Scan for the cell matching the given text and deliver its (x, y) coordinate at center. 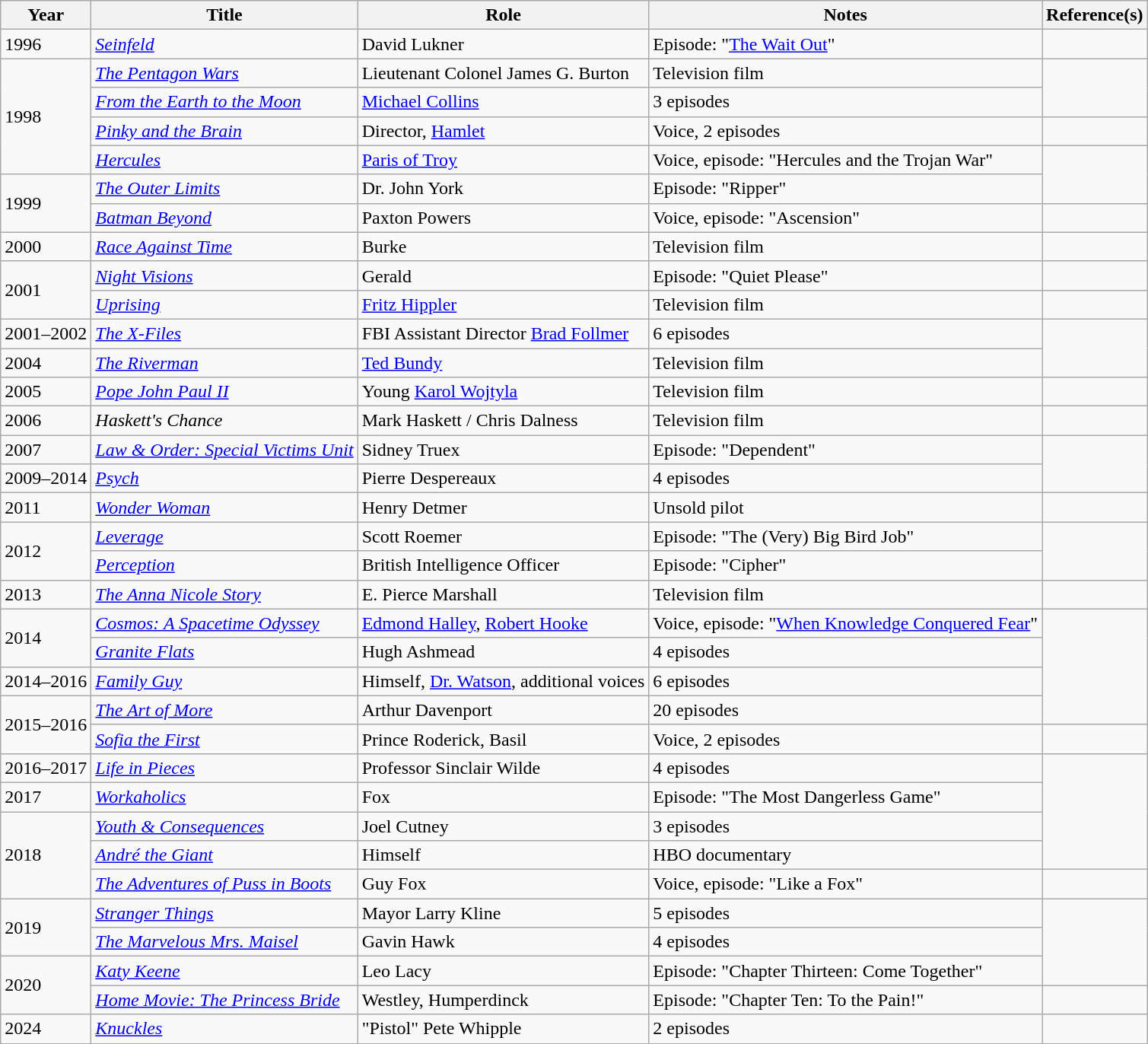
Wonder Woman (224, 508)
Uprising (224, 304)
Role (504, 15)
Notes (846, 15)
1999 (46, 203)
20 episodes (846, 710)
2019 (46, 928)
2000 (46, 247)
Burke (504, 247)
Himself (504, 855)
Youth & Consequences (224, 826)
2011 (46, 508)
Himself, Dr. Watson, additional voices (504, 681)
Episode: "Quiet Please" (846, 275)
Lieutenant Colonel James G. Burton (504, 73)
Paxton Powers (504, 218)
Night Visions (224, 275)
From the Earth to the Moon (224, 102)
The Outer Limits (224, 189)
Joel Cutney (504, 826)
1996 (46, 44)
Cosmos: A Spacetime Odyssey (224, 623)
Michael Collins (504, 102)
Hugh Ashmead (504, 652)
Unsold pilot (846, 508)
2009–2014 (46, 479)
HBO documentary (846, 855)
Pope John Paul II (224, 392)
1998 (46, 116)
Henry Detmer (504, 508)
Young Karol Wojtyla (504, 392)
Voice, episode: "Hercules and the Trojan War" (846, 160)
Home Movie: The Princess Bride (224, 1000)
2001 (46, 290)
Sofia the First (224, 739)
Psych (224, 479)
2005 (46, 392)
2016–2017 (46, 768)
2007 (46, 450)
The Pentagon Wars (224, 73)
Episode: "Ripper" (846, 189)
Voice, episode: "Like a Fox" (846, 884)
Seinfeld (224, 44)
2017 (46, 797)
Hercules (224, 160)
Batman Beyond (224, 218)
"Pistol" Pete Whipple (504, 1029)
2014–2016 (46, 681)
2020 (46, 985)
2 episodes (846, 1029)
Fox (504, 797)
Westley, Humperdinck (504, 1000)
Guy Fox (504, 884)
Haskett's Chance (224, 421)
Arthur Davenport (504, 710)
The X-Files (224, 333)
Granite Flats (224, 652)
Life in Pieces (224, 768)
2015–2016 (46, 724)
Mark Haskett / Chris Dalness (504, 421)
Voice, episode: "Ascension" (846, 218)
The Art of More (224, 710)
2024 (46, 1029)
E. Pierce Marshall (504, 594)
Episode: "Cipher" (846, 565)
Pierre Despereaux (504, 479)
British Intelligence Officer (504, 565)
Pinky and the Brain (224, 131)
Knuckles (224, 1029)
Mayor Larry Kline (504, 913)
2013 (46, 594)
Episode: "Chapter Ten: To the Pain!" (846, 1000)
The Anna Nicole Story (224, 594)
The Marvelous Mrs. Maisel (224, 942)
2006 (46, 421)
Prince Roderick, Basil (504, 739)
2001–2002 (46, 333)
2014 (46, 638)
Dr. John York (504, 189)
Episode: "Dependent" (846, 450)
Gavin Hawk (504, 942)
Paris of Troy (504, 160)
Episode: "Chapter Thirteen: Come Together" (846, 971)
Workaholics (224, 797)
Katy Keene (224, 971)
Year (46, 15)
Episode: "The (Very) Big Bird Job" (846, 536)
FBI Assistant Director Brad Follmer (504, 333)
Leverage (224, 536)
Perception (224, 565)
Professor Sinclair Wilde (504, 768)
Fritz Hippler (504, 304)
Episode: "The Wait Out" (846, 44)
Episode: "The Most Dangerless Game" (846, 797)
The Adventures of Puss in Boots (224, 884)
2018 (46, 855)
Ted Bundy (504, 363)
Family Guy (224, 681)
5 episodes (846, 913)
Law & Order: Special Victims Unit (224, 450)
2012 (46, 551)
Edmond Halley, Robert Hooke (504, 623)
David Lukner (504, 44)
Director, Hamlet (504, 131)
2004 (46, 363)
Voice, episode: "When Knowledge Conquered Fear" (846, 623)
Leo Lacy (504, 971)
Reference(s) (1096, 15)
Sidney Truex (504, 450)
Gerald (504, 275)
Title (224, 15)
Race Against Time (224, 247)
The Riverman (224, 363)
Stranger Things (224, 913)
Scott Roemer (504, 536)
André the Giant (224, 855)
